From the cell containing the given text, extract its center point as [X, Y] coordinate. 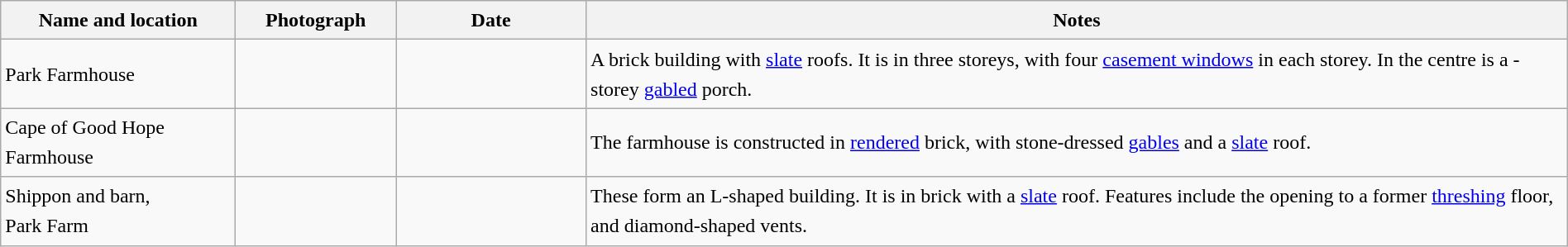
Photograph [316, 20]
Date [491, 20]
Name and location [118, 20]
Shippon and barn,Park Farm [118, 211]
The farmhouse is constructed in rendered brick, with stone-dressed gables and a slate roof. [1077, 142]
Park Farmhouse [118, 74]
Notes [1077, 20]
Cape of Good Hope Farmhouse [118, 142]
A brick building with slate roofs. It is in three storeys, with four casement windows in each storey. In the centre is a -storey gabled porch. [1077, 74]
